Find where the given text appears and provide that cell's center as (X, Y) coordinate. 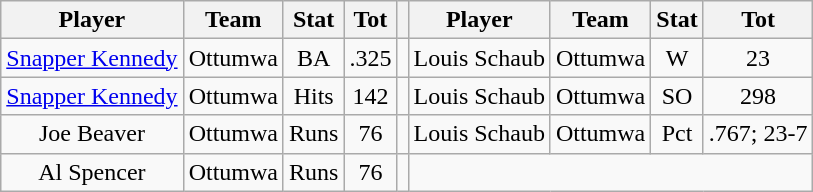
Pct (677, 134)
Joe Beaver (92, 134)
142 (370, 96)
298 (758, 96)
.767; 23-7 (758, 134)
SO (677, 96)
Hits (313, 96)
23 (758, 58)
BA (313, 58)
.325 (370, 58)
W (677, 58)
Al Spencer (92, 172)
